Output the (X, Y) coordinate of the center of the cell containing the given text.  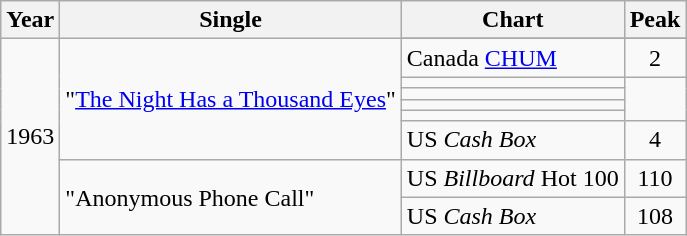
2 (655, 58)
108 (655, 216)
"The Night Has a Thousand Eyes" (230, 99)
Year (30, 20)
Canada CHUM (512, 58)
US Billboard Hot 100 (512, 178)
Single (230, 20)
110 (655, 178)
1963 (30, 137)
Peak (655, 20)
"Anonymous Phone Call" (230, 197)
4 (655, 140)
Chart (512, 20)
